Capture the cell that displays the provided text and extract its [X, Y] central coordinate. 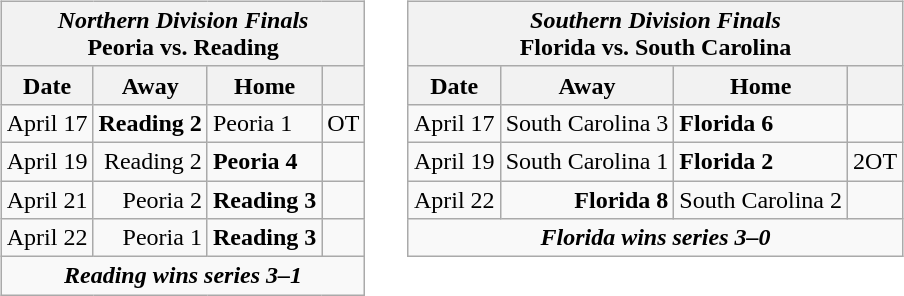
Peoria 2 [150, 199]
OT [344, 123]
South Carolina 1 [587, 161]
Reading wins series 3–1 [183, 276]
Northern Division Finals Peoria vs. Reading [183, 34]
Southern Division Finals Florida vs. South Carolina [655, 34]
Florida 2 [761, 161]
South Carolina 3 [587, 123]
South Carolina 2 [761, 199]
April 21 [47, 199]
Florida wins series 3–0 [655, 238]
Peoria 4 [264, 161]
Florida 6 [761, 123]
Florida 8 [587, 199]
2OT [876, 161]
